Determine the (x, y) coordinate at the center of the cell enclosing the given text.  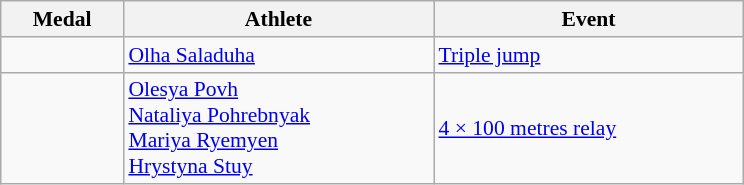
Athlete (278, 19)
Event (589, 19)
Medal (62, 19)
4 × 100 metres relay (589, 128)
Olesya PovhNataliya PohrebnyakMariya RyemyenHrystyna Stuy (278, 128)
Olha Saladuha (278, 55)
Triple jump (589, 55)
